Search for the cell housing the specified text and yield its (x, y) center coordinate. 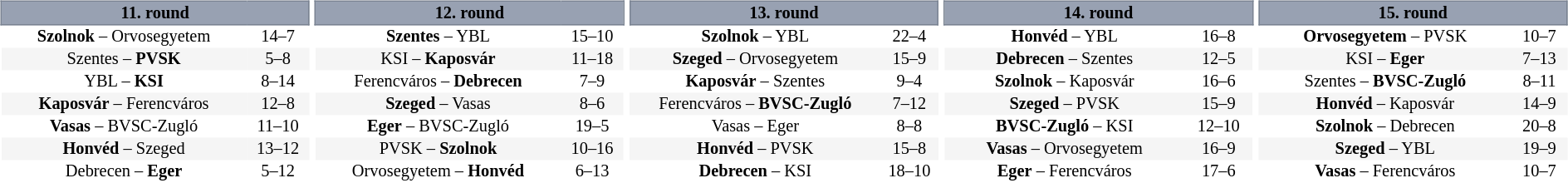
22–4 (909, 37)
Debrecen – Eger (124, 171)
14–9 (1540, 105)
Honvéd – PVSK (755, 150)
Eger – Ferencváros (1065, 171)
5–12 (277, 171)
15–10 (592, 37)
Szeged – Vasas (439, 105)
Honvéd – Szeged (124, 150)
6–13 (592, 171)
Szolnok – Orvosegyetem (124, 37)
Honvéd – YBL (1065, 37)
15–8 (909, 150)
Kaposvár – Szentes (755, 82)
Eger – BVSC-Zugló (439, 126)
KSI – Kaposvár (439, 60)
Szeged – Orvosegyetem (755, 60)
8–11 (1540, 82)
Szeged – PVSK (1065, 105)
Szentes – BVSC-Zugló (1385, 82)
11–18 (592, 60)
16–8 (1218, 37)
12–10 (1218, 126)
12. round (470, 12)
7–9 (592, 82)
Kaposvár – Ferencváros (124, 105)
Vasas – BVSC-Zugló (124, 126)
Szolnok – YBL (755, 37)
11–10 (277, 126)
16–9 (1218, 150)
12–8 (277, 105)
19–5 (592, 126)
Ferencváros – BVSC-Zugló (755, 105)
YBL – KSI (124, 82)
Szentes – PVSK (124, 60)
PVSK – Szolnok (439, 150)
8–8 (909, 126)
13–12 (277, 150)
19–9 (1540, 150)
Orvosegyetem – Honvéd (439, 171)
Szolnok – Kaposvár (1065, 82)
10–16 (592, 150)
20–8 (1540, 126)
9–4 (909, 82)
16–6 (1218, 82)
13. round (784, 12)
15. round (1414, 12)
14. round (1098, 12)
8–6 (592, 105)
Debrecen – Szentes (1065, 60)
Debrecen – KSI (755, 171)
BVSC-Zugló – KSI (1065, 126)
Vasas – Eger (755, 126)
Szentes – YBL (439, 37)
Szeged – YBL (1385, 150)
12–5 (1218, 60)
7–12 (909, 105)
18–10 (909, 171)
5–8 (277, 60)
Vasas – Orvosegyetem (1065, 150)
Vasas – Ferencváros (1385, 171)
Orvosegyetem – PVSK (1385, 37)
11. round (154, 12)
Ferencváros – Debrecen (439, 82)
Honvéd – Kaposvár (1385, 105)
8–14 (277, 82)
KSI – Eger (1385, 60)
Szolnok – Debrecen (1385, 126)
14–7 (277, 37)
17–6 (1218, 171)
7–13 (1540, 60)
